Scan for the cell matching the given text and deliver its [x, y] coordinate at center. 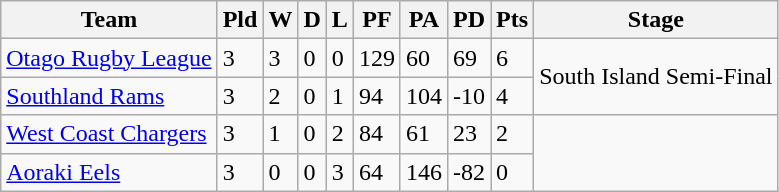
146 [424, 172]
60 [424, 58]
4 [512, 96]
64 [376, 172]
L [340, 20]
Pld [240, 20]
PA [424, 20]
129 [376, 58]
69 [470, 58]
South Island Semi-Final [656, 77]
-10 [470, 96]
23 [470, 134]
PF [376, 20]
104 [424, 96]
Aoraki Eels [109, 172]
94 [376, 96]
Stage [656, 20]
61 [424, 134]
6 [512, 58]
West Coast Chargers [109, 134]
-82 [470, 172]
D [312, 20]
Southland Rams [109, 96]
PD [470, 20]
Pts [512, 20]
Otago Rugby League [109, 58]
84 [376, 134]
Team [109, 20]
W [280, 20]
